Determine the (x, y) coordinate at the center of the cell enclosing the given text.  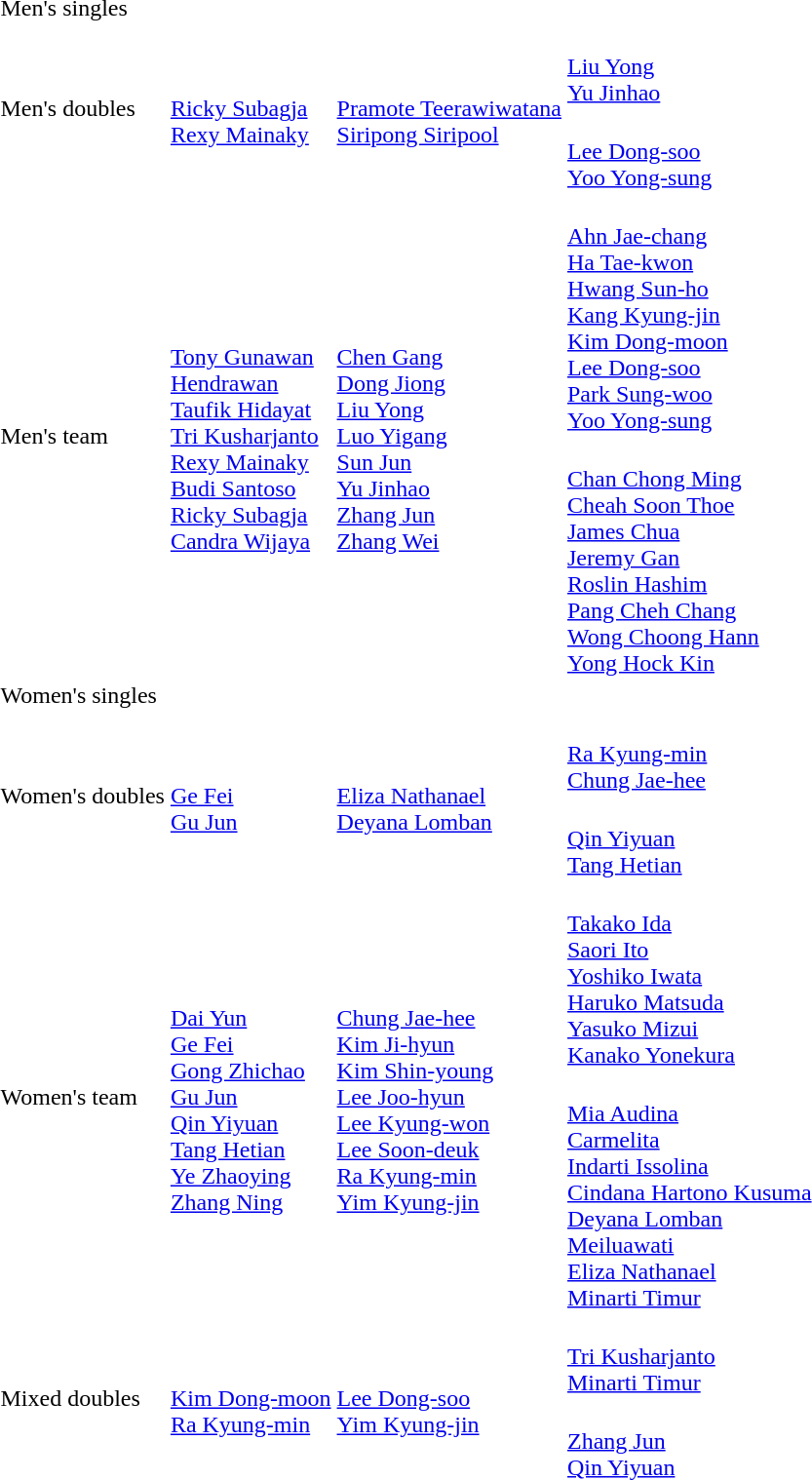
Chen GangDong JiongLiu YongLuo YigangSun JunYu JinhaoZhang JunZhang Wei (448, 437)
Chung Jae-heeKim Ji-hyunKim Shin-youngLee Joo-hyunLee Kyung-wonLee Soon-deukRa Kyung-minYim Kyung-jin (448, 1098)
Ge FeiGu Jun (251, 796)
Ricky SubagjaRexy Mainaky (251, 109)
Eliza NathanaelDeyana Lomban (448, 796)
Pramote TeerawiwatanaSiripong Siripool (448, 109)
Dai YunGe FeiGong ZhichaoGu JunQin YiyuanTang HetianYe ZhaoyingZhang Ning (251, 1098)
Tony GunawanHendrawanTaufik HidayatTri KusharjantoRexy MainakyBudi SantosoRicky SubagjaCandra Wijaya (251, 437)
